Provide the [x, y] coordinate of the cell's center where the given text is located.  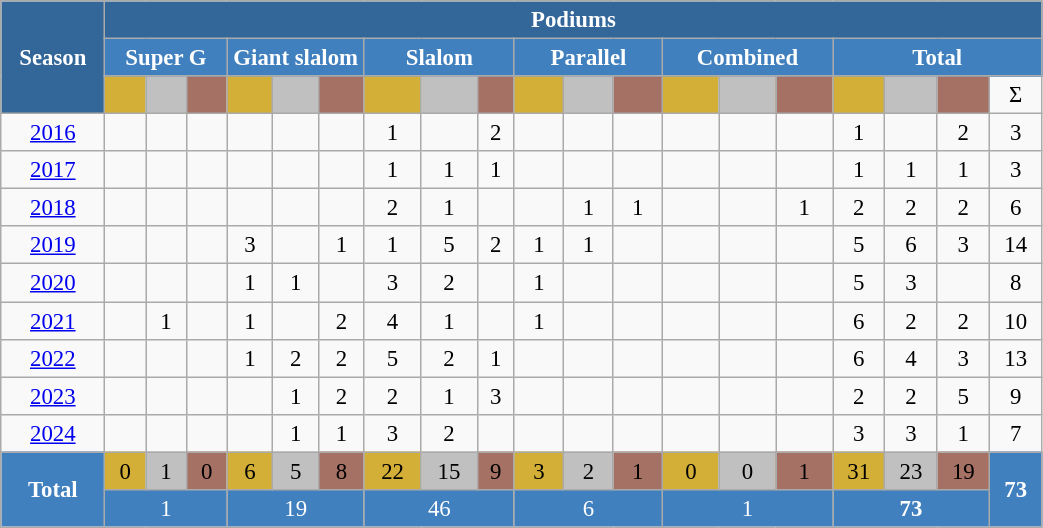
10 [1016, 321]
46 [439, 509]
31 [858, 471]
2019 [53, 245]
Combined [747, 58]
2017 [53, 170]
15 [449, 471]
Σ [1016, 95]
2020 [53, 283]
2022 [53, 358]
2018 [53, 208]
2021 [53, 321]
Super G [166, 58]
23 [911, 471]
14 [1016, 245]
Podiums [574, 20]
13 [1016, 358]
Slalom [439, 58]
Parallel [588, 58]
Season [53, 58]
2023 [53, 396]
22 [392, 471]
2024 [53, 433]
Giant slalom [296, 58]
7 [1016, 433]
2016 [53, 133]
